Return the (x, y) coordinate for the center point of the cell that contains the specified text.  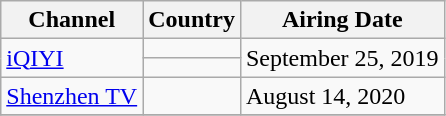
Airing Date (342, 20)
August 14, 2020 (342, 96)
Country (192, 20)
iQIYI (72, 58)
Shenzhen TV (72, 96)
Channel (72, 20)
September 25, 2019 (342, 58)
